For the text-containing cell, return its midpoint in [X, Y] coordinate format. 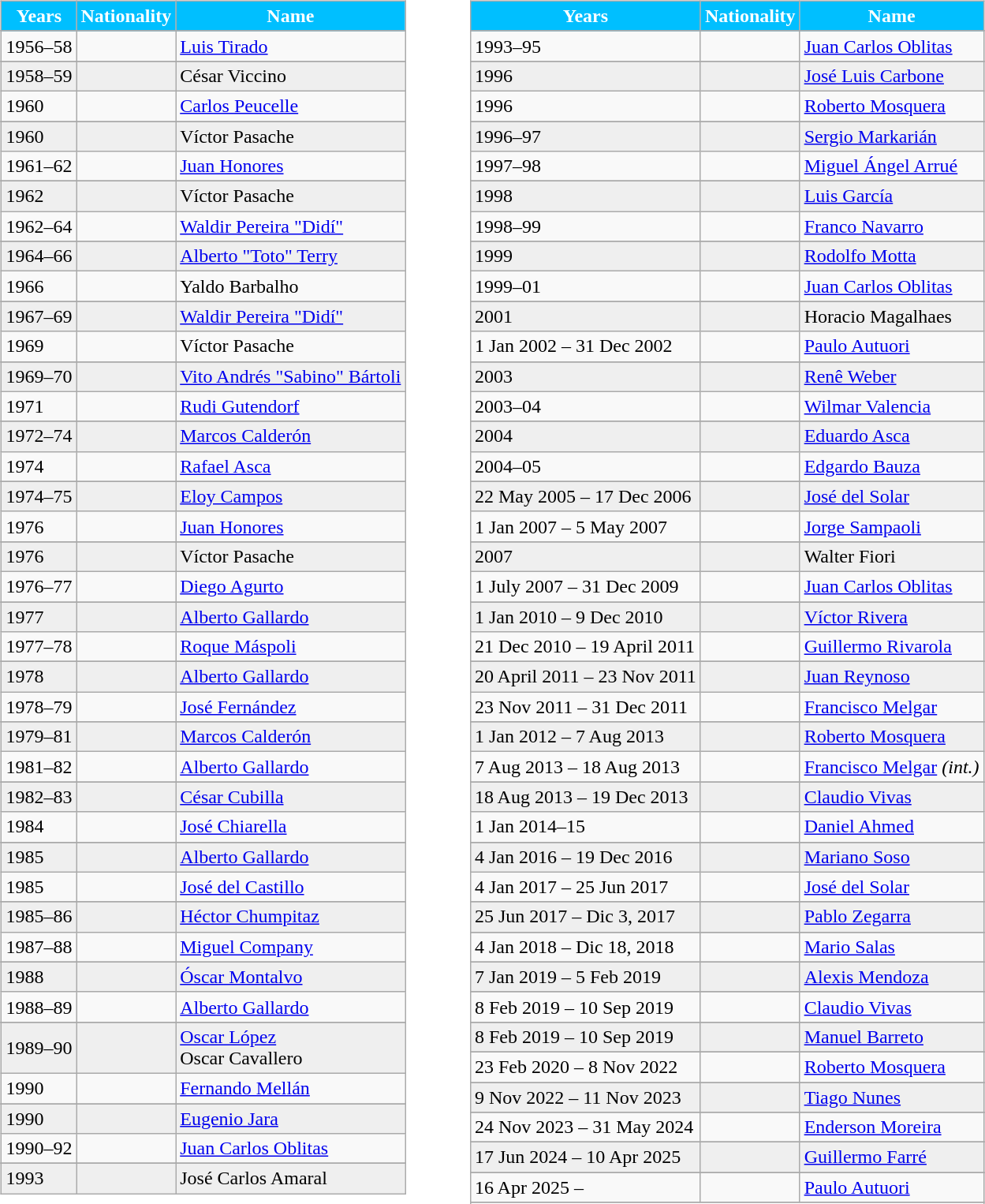
20 April 2011 – 23 Nov 2011 [585, 677]
1961–62 [39, 166]
Rafael Asca [290, 466]
1978 [39, 677]
Eduardo Asca [891, 436]
Manuel Barreto [891, 1037]
1969 [39, 346]
1998–99 [585, 226]
1979–81 [39, 737]
1964–66 [39, 256]
1972–74 [39, 436]
1989–90 [39, 1048]
Carlos Peucelle [290, 106]
Mariano Soso [891, 857]
José del Castillo [290, 887]
Óscar Montalvo [290, 977]
1956–58 [39, 46]
16 Apr 2025 – [585, 1187]
Alexis Mendoza [891, 977]
7 Aug 2013 – 18 Aug 2013 [585, 767]
1985–86 [39, 917]
Horacio Magalhaes [891, 316]
José Carlos Amaral [290, 1179]
4 Jan 2017 – 25 Jun 2017 [585, 887]
Daniel Ahmed [891, 827]
4 Jan 2016 – 19 Dec 2016 [585, 857]
José Chiarella [290, 827]
1978–79 [39, 707]
1958–59 [39, 76]
1969–70 [39, 376]
Miguel Company [290, 947]
Francisco Melgar [891, 707]
Mario Salas [891, 947]
1 Jan 2010 – 9 Dec 2010 [585, 616]
1976–77 [39, 586]
1990–92 [39, 1149]
1977–78 [39, 647]
2001 [585, 316]
Héctor Chumpitaz [290, 917]
1996–97 [585, 136]
1962–64 [39, 226]
2004–05 [585, 466]
23 Nov 2011 – 31 Dec 2011 [585, 707]
23 Feb 2020 – 8 Nov 2022 [585, 1067]
1971 [39, 406]
Luis García [891, 196]
Eloy Campos [290, 496]
1974–75 [39, 496]
1993 [39, 1179]
Walter Fiori [891, 556]
2003–04 [585, 406]
22 May 2005 – 17 Dec 2006 [585, 496]
Vito Andrés "Sabino" Bártoli [290, 376]
Tiago Nunes [891, 1097]
1966 [39, 286]
Rudi Gutendorf [290, 406]
Pablo Zegarra [891, 917]
1998 [585, 196]
1987–88 [39, 947]
1981–82 [39, 767]
Oscar López Oscar Cavallero [290, 1048]
2003 [585, 376]
1 Jan 2007 – 5 May 2007 [585, 526]
2004 [585, 436]
1984 [39, 827]
4 Jan 2018 – Dic 18, 2018 [585, 947]
1 Jan 2002 – 31 Dec 2002 [585, 346]
1977 [39, 616]
Francisco Melgar (int.) [891, 767]
Miguel Ángel Arrué [891, 166]
Roque Máspoli [290, 647]
Franco Navarro [891, 226]
17 Jun 2024 – 10 Apr 2025 [585, 1157]
1 July 2007 – 31 Dec 2009 [585, 586]
Yaldo Barbalho [290, 286]
Diego Agurto [290, 586]
1997–98 [585, 166]
1967–69 [39, 316]
Rodolfo Motta [891, 256]
Fernando Mellán [290, 1088]
1 Jan 2014–15 [585, 827]
Guillermo Rivarola [891, 647]
1988 [39, 977]
Juan Reynoso [891, 677]
Guillermo Farré [891, 1157]
24 Nov 2023 – 31 May 2024 [585, 1127]
1982–83 [39, 797]
César Cubilla [290, 797]
2007 [585, 556]
Enderson Moreira [891, 1127]
18 Aug 2013 – 19 Dec 2013 [585, 797]
1974 [39, 466]
1962 [39, 196]
9 Nov 2022 – 11 Nov 2023 [585, 1097]
César Viccino [290, 76]
José Luis Carbone [891, 76]
Víctor Rivera [891, 616]
Renê Weber [891, 376]
1999–01 [585, 286]
José Fernández [290, 707]
1988–89 [39, 1007]
25 Jun 2017 – Dic 3, 2017 [585, 917]
Sergio Markarián [891, 136]
Jorge Sampaoli [891, 526]
Edgardo Bauza [891, 466]
7 Jan 2019 – 5 Feb 2019 [585, 977]
Alberto "Toto" Terry [290, 256]
21 Dec 2010 – 19 April 2011 [585, 647]
Wilmar Valencia [891, 406]
Eugenio Jara [290, 1118]
1999 [585, 256]
Luis Tirado [290, 46]
1 Jan 2012 – 7 Aug 2013 [585, 737]
1993–95 [585, 46]
